Provide the [X, Y] coordinate of the cell's center where the given text is located.  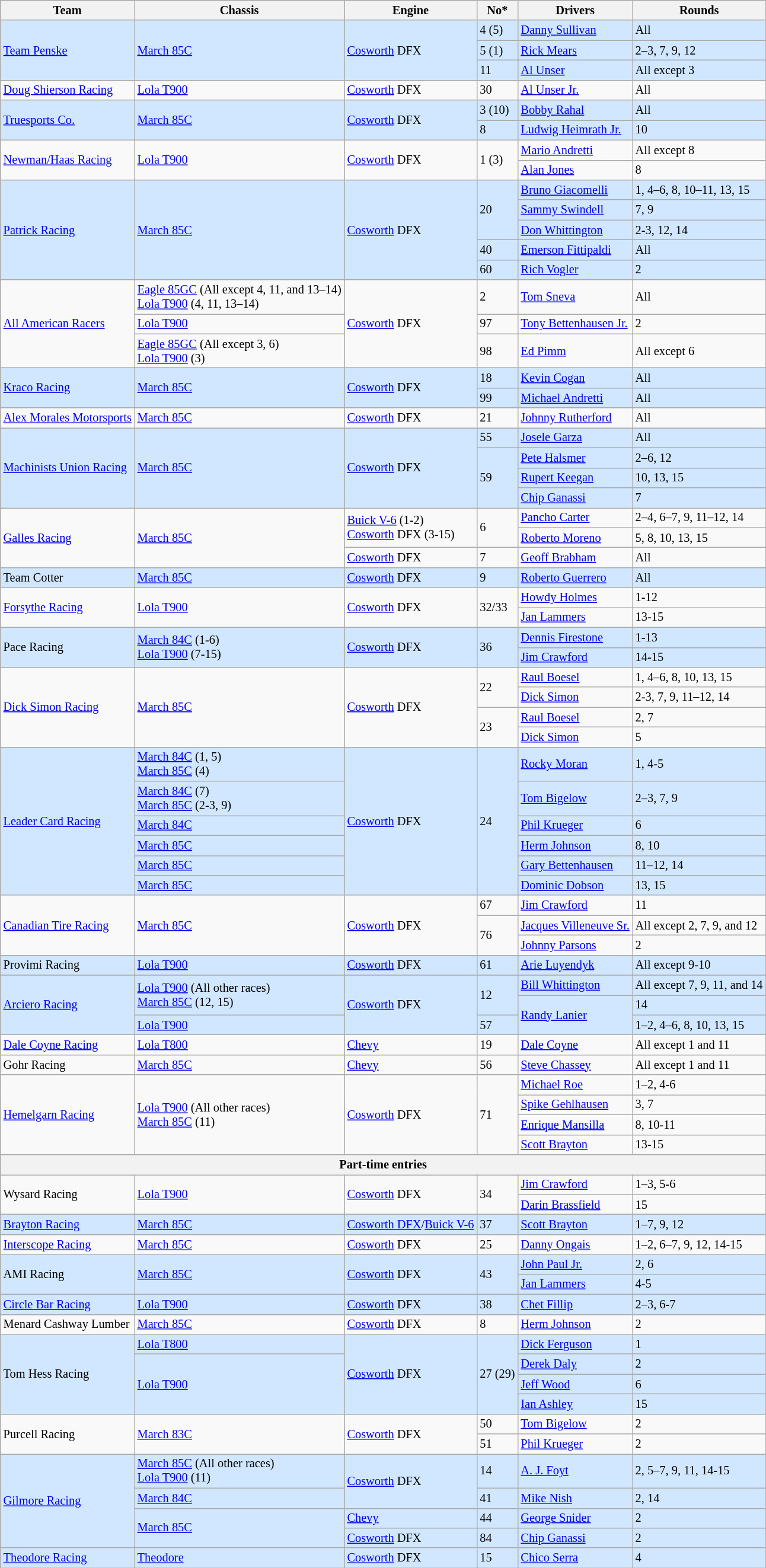
2–4, 6–7, 9, 11–12, 14 [700, 518]
2, 7 [700, 717]
Rocky Moran [575, 764]
Truesports Co. [68, 120]
51 [497, 1444]
1, 4–6, 8, 10, 13, 15 [700, 677]
13, 15 [700, 885]
Sammy Swindell [575, 210]
Spike Gehlhausen [575, 1104]
1 (3) [497, 160]
Doug Shierson Racing [68, 90]
Wysard Racing [68, 1194]
76 [497, 935]
Johnny Parsons [575, 945]
1, 4-5 [700, 764]
Newman/Haas Racing [68, 160]
3, 7 [700, 1104]
George Snider [575, 1518]
March 84C (1, 5)March 85C (4) [240, 764]
All except 6 [700, 351]
1–2, 4-6 [700, 1085]
Rounds [700, 10]
61 [497, 965]
1, 4–6, 8, 10–11, 13, 15 [700, 190]
Leader Card Racing [68, 821]
Dick Ferguson [575, 1344]
All American Racers [68, 324]
19 [497, 1045]
Part-time entries [383, 1164]
Galles Racing [68, 537]
Canadian Tire Racing [68, 925]
30 [497, 90]
Geoff Brabham [575, 557]
Patrick Racing [68, 229]
All except 8 [700, 150]
71 [497, 1114]
2–3, 7, 9 [700, 799]
60 [497, 270]
Howdy Holmes [575, 598]
Mario Andretti [575, 150]
March 84C (7)March 85C (2-3, 9) [240, 799]
24 [497, 821]
99 [497, 398]
Kevin Cogan [575, 378]
1–2, 4–6, 8, 10, 13, 15 [700, 1025]
50 [497, 1424]
Danny Ongais [575, 1244]
Circle Bar Racing [68, 1304]
10 [700, 130]
9 [497, 577]
11–12, 14 [700, 866]
Bruno Giacomelli [575, 190]
Steve Chassey [575, 1065]
Roberto Guerrero [575, 577]
Dominic Dobson [575, 885]
Bobby Rahal [575, 110]
23 [497, 727]
Team Cotter [68, 577]
2-3, 12, 14 [700, 230]
84 [497, 1538]
32/33 [497, 607]
Jacques Villeneuve Sr. [575, 925]
Gohr Racing [68, 1065]
Enrique Mansilla [575, 1125]
Johnny Rutherford [575, 418]
4 [700, 1558]
John Paul Jr. [575, 1264]
Cosworth DFX/Buick V-6 [411, 1224]
57 [497, 1025]
27 (29) [497, 1374]
Engine [411, 10]
Brayton Racing [68, 1224]
14-15 [700, 657]
Chet Fillip [575, 1304]
Lola T900 (All other races)March 85C (12, 15) [240, 995]
Michael Roe [575, 1085]
8, 10-11 [700, 1125]
Al Unser [575, 70]
Dick Simon Racing [68, 707]
1 [700, 1344]
Alex Morales Motorsports [68, 418]
Ed Pimm [575, 351]
Provimi Racing [68, 965]
Menard Cashway Lumber [68, 1324]
2–3, 7, 9, 12 [700, 50]
97 [497, 324]
Lola T900 (All other races)March 85C (11) [240, 1114]
Jeff Wood [575, 1384]
Eagle 85GC (All except 3, 6)Lola T900 (3) [240, 351]
Eagle 85GC (All except 4, 11, and 13–14)Lola T900 (4, 11, 13–14) [240, 297]
Dale Coyne Racing [68, 1045]
5 (1) [497, 50]
2, 5–7, 9, 11, 14-15 [700, 1471]
44 [497, 1518]
Dennis Firestone [575, 637]
Rick Mears [575, 50]
All except 7, 9, 11, and 14 [700, 985]
67 [497, 905]
1-13 [700, 637]
Chassis [240, 10]
Darin Brassfield [575, 1205]
2, 14 [700, 1498]
41 [497, 1498]
No* [497, 10]
1–3, 5-6 [700, 1184]
Hemelgarn Racing [68, 1114]
Tom Sneva [575, 297]
Gary Bettenhausen [575, 866]
Dale Coyne [575, 1045]
25 [497, 1244]
2, 6 [700, 1264]
7, 9 [700, 210]
2–3, 6-7 [700, 1304]
40 [497, 250]
Team [68, 10]
4 (5) [497, 30]
3 (10) [497, 110]
37 [497, 1224]
Machinists Union Racing [68, 467]
Danny Sullivan [575, 30]
Ian Ashley [575, 1404]
Michael Andretti [575, 398]
March 83C [240, 1433]
Pete Halsmer [575, 458]
2–6, 12 [700, 458]
Mike Nish [575, 1498]
Randy Lanier [575, 1015]
Forsythe Racing [68, 607]
8, 10 [700, 845]
All except 2, 7, 9, and 12 [700, 925]
5, 8, 10, 13, 15 [700, 538]
Interscope Racing [68, 1244]
20 [497, 210]
AMI Racing [68, 1275]
59 [497, 478]
10, 13, 15 [700, 478]
Kraco Racing [68, 388]
2-3, 7, 9, 11–12, 14 [700, 697]
56 [497, 1065]
12 [497, 995]
Purcell Racing [68, 1433]
Tom Hess Racing [68, 1374]
Chico Serra [575, 1558]
Buick V-6 (1-2)Cosworth DFX (3-15) [411, 528]
All except 9-10 [700, 965]
Tony Bettenhausen Jr. [575, 324]
21 [497, 418]
98 [497, 351]
Ludwig Heimrath Jr. [575, 130]
March 84C (1-6)Lola T900 (7-15) [240, 647]
22 [497, 686]
36 [497, 647]
March 85C (All other races)Lola T900 (11) [240, 1471]
Pancho Carter [575, 518]
Don Whittington [575, 230]
1-12 [700, 598]
Josele Garza [575, 437]
Al Unser Jr. [575, 90]
1–7, 9, 12 [700, 1224]
5 [700, 737]
55 [497, 437]
Theodore [240, 1558]
Bill Whittington [575, 985]
Arie Luyendyk [575, 965]
1–2, 6–7, 9, 12, 14-15 [700, 1244]
All except 3 [700, 70]
4-5 [700, 1284]
Rich Vogler [575, 270]
Derek Daly [575, 1364]
43 [497, 1275]
18 [497, 378]
Theodore Racing [68, 1558]
Emerson Fittipaldi [575, 250]
Arciero Racing [68, 1005]
A. J. Foyt [575, 1471]
Rupert Keegan [575, 478]
34 [497, 1194]
38 [497, 1304]
Gilmore Racing [68, 1501]
Team Penske [68, 50]
Roberto Moreno [575, 538]
Drivers [575, 10]
Pace Racing [68, 647]
Alan Jones [575, 170]
